For the text-containing cell, return its midpoint in [X, Y] coordinate format. 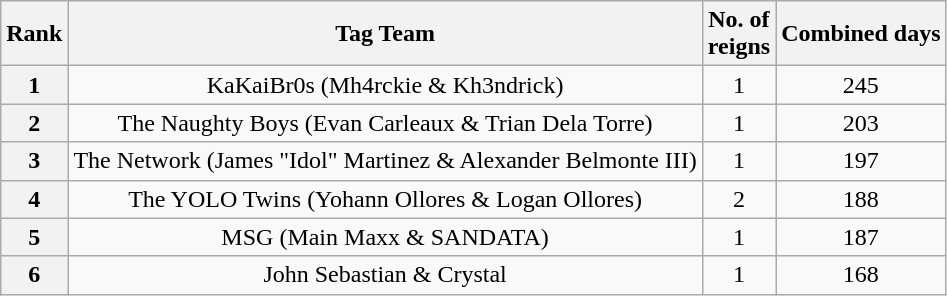
188 [861, 199]
Combined days [861, 34]
245 [861, 85]
MSG (Main Maxx & SANDATA) [385, 237]
No. ofreigns [738, 34]
The Naughty Boys (Evan Carleaux & Trian Dela Torre) [385, 123]
KaKaiBr0s (Mh4rckie & Kh3ndrick) [385, 85]
Tag Team [385, 34]
John Sebastian & Crystal [385, 275]
The Network (James "Idol" Martinez & Alexander Belmonte III) [385, 161]
168 [861, 275]
203 [861, 123]
3 [34, 161]
4 [34, 199]
Rank [34, 34]
6 [34, 275]
187 [861, 237]
The YOLO Twins (Yohann Ollores & Logan Ollores) [385, 199]
5 [34, 237]
197 [861, 161]
